Output the (x, y) coordinate of the center of the cell containing the given text.  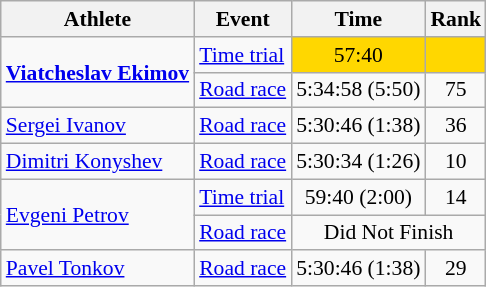
Dimitri Konyshev (98, 162)
Viatcheslav Ekimov (98, 72)
14 (456, 197)
Evgeni Petrov (98, 214)
10 (456, 162)
29 (456, 269)
5:34:58 (5:50) (358, 90)
Did Not Finish (388, 233)
Rank (456, 19)
75 (456, 90)
59:40 (2:00) (358, 197)
Athlete (98, 19)
36 (456, 126)
Sergei Ivanov (98, 126)
Time (358, 19)
5:30:34 (1:26) (358, 162)
57:40 (358, 55)
Event (242, 19)
Pavel Tonkov (98, 269)
